Scan for the cell matching the given text and deliver its (X, Y) coordinate at center. 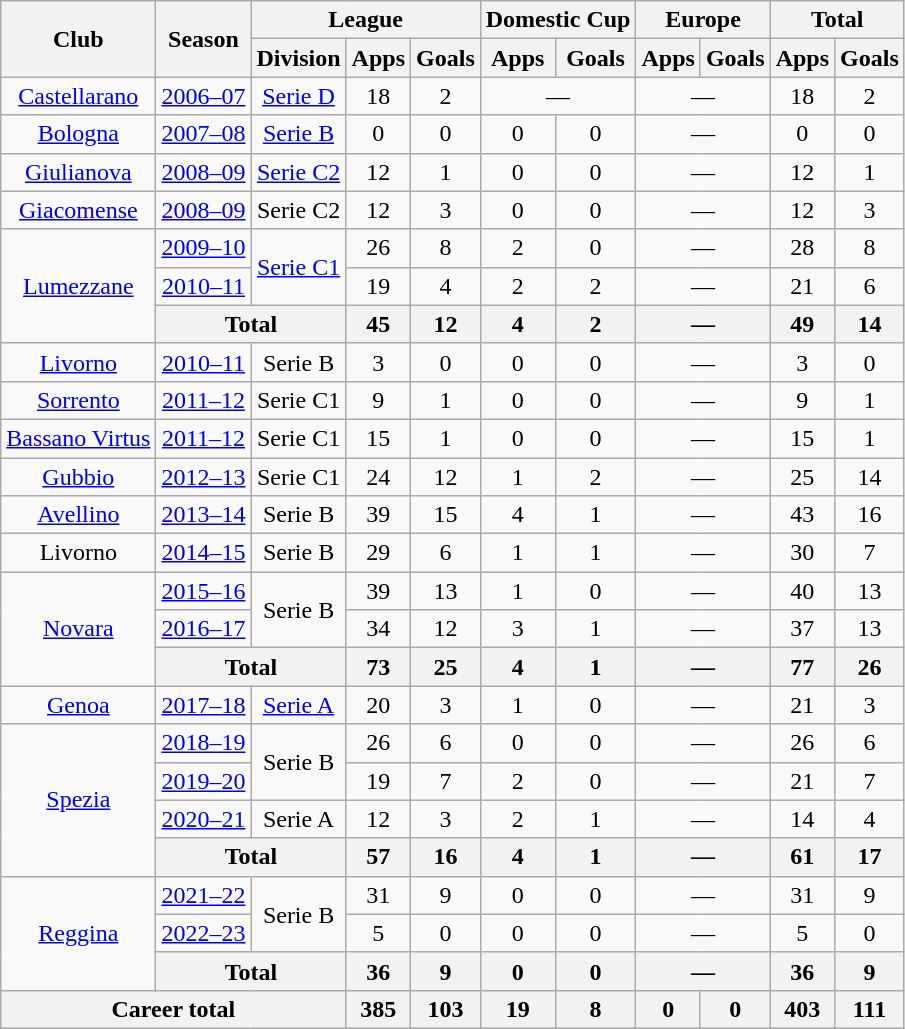
2022–23 (204, 933)
2012–13 (204, 477)
24 (378, 477)
61 (802, 857)
77 (802, 667)
Division (298, 58)
30 (802, 553)
43 (802, 515)
Season (204, 39)
34 (378, 629)
103 (446, 1009)
Career total (174, 1009)
37 (802, 629)
49 (802, 324)
17 (870, 857)
Spezia (78, 800)
2007–08 (204, 134)
Novara (78, 629)
40 (802, 591)
Reggina (78, 933)
2018–19 (204, 743)
Lumezzane (78, 286)
73 (378, 667)
2016–17 (204, 629)
45 (378, 324)
2019–20 (204, 781)
Bassano Virtus (78, 438)
Giulianova (78, 172)
57 (378, 857)
403 (802, 1009)
2009–10 (204, 248)
Avellino (78, 515)
2006–07 (204, 96)
Gubbio (78, 477)
2020–21 (204, 819)
2021–22 (204, 895)
385 (378, 1009)
2014–15 (204, 553)
Bologna (78, 134)
Genoa (78, 705)
League (366, 20)
Club (78, 39)
111 (870, 1009)
Serie D (298, 96)
Giacomense (78, 210)
2017–18 (204, 705)
Europe (703, 20)
28 (802, 248)
Domestic Cup (558, 20)
20 (378, 705)
Sorrento (78, 400)
2013–14 (204, 515)
2015–16 (204, 591)
Castellarano (78, 96)
29 (378, 553)
